Detect which cell encompasses the target text, then output its [x, y] center coordinate. 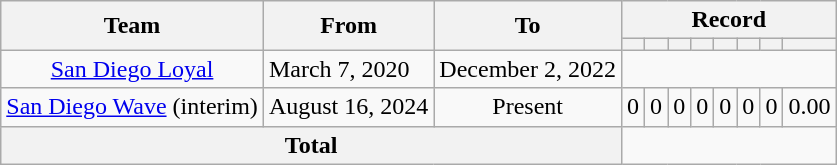
Present [528, 107]
March 7, 2020 [348, 69]
Total [312, 145]
From [348, 26]
December 2, 2022 [528, 69]
Record [728, 20]
0.00 [810, 107]
San Diego Wave (interim) [132, 107]
San Diego Loyal [132, 69]
Team [132, 26]
To [528, 26]
August 16, 2024 [348, 107]
